Output the [X, Y] coordinate of the center of the cell containing the given text.  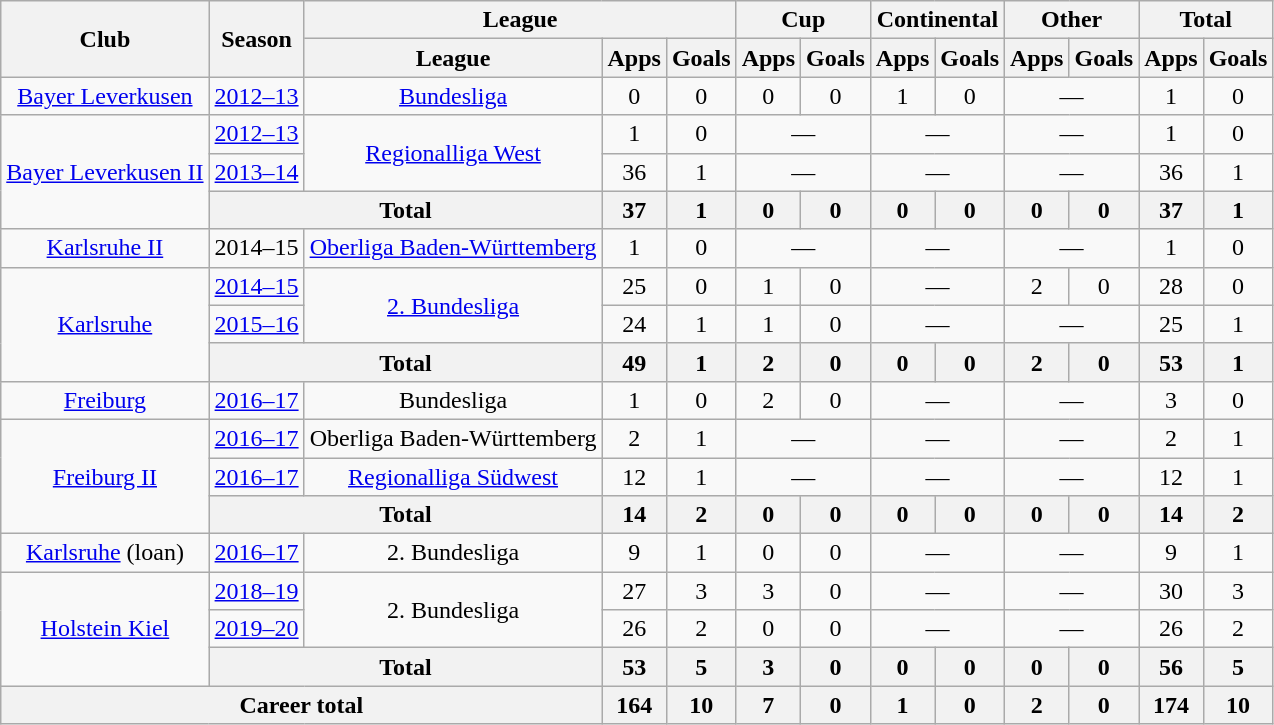
28 [1171, 286]
Bayer Leverkusen II [105, 172]
Freiburg [105, 400]
Karlsruhe II [105, 248]
7 [768, 705]
Regionalliga Südwest [453, 477]
Season [256, 39]
2018–19 [256, 591]
Other [1072, 20]
27 [634, 591]
Freiburg II [105, 476]
56 [1171, 667]
2013–14 [256, 172]
Holstein Kiel [105, 629]
24 [634, 324]
Cup [803, 20]
30 [1171, 591]
Karlsruhe [105, 324]
Continental [937, 20]
Bayer Leverkusen [105, 96]
49 [634, 362]
Career total [302, 705]
2015–16 [256, 324]
2019–20 [256, 629]
Karlsruhe (loan) [105, 553]
164 [634, 705]
174 [1171, 705]
Club [105, 39]
Regionalliga West [453, 153]
